Provide the (x, y) coordinate of the cell's center where the given text is located.  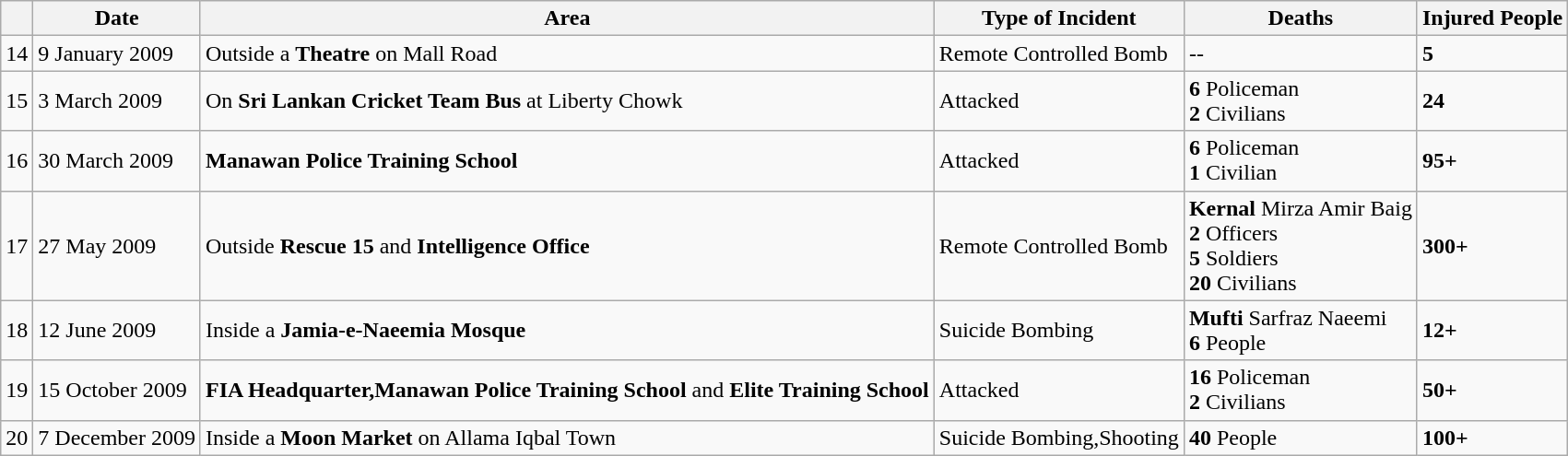
95+ (1491, 160)
17 (17, 245)
300+ (1491, 245)
Inside a Jamia-e-Naeemia Mosque (567, 330)
On Sri Lankan Cricket Team Bus at Liberty Chowk (567, 101)
Suicide Bombing (1058, 330)
24 (1491, 101)
9 January 2009 (117, 53)
Deaths (1300, 18)
6 Policeman 1 Civilian (1300, 160)
Type of Incident (1058, 18)
Inside a Moon Market on Allama Iqbal Town (567, 438)
Outside a Theatre on Mall Road (567, 53)
16 (17, 160)
16 Policeman 2 Civilians (1300, 391)
6 Policeman 2 Civilians (1300, 101)
15 October 2009 (117, 391)
12+ (1491, 330)
Kernal Mirza Amir Baig 2 Officers 5 Soldiers 20 Civilians (1300, 245)
Suicide Bombing,Shooting (1058, 438)
Area (567, 18)
7 December 2009 (117, 438)
20 (17, 438)
Date (117, 18)
18 (17, 330)
3 March 2009 (117, 101)
-- (1300, 53)
Manawan Police Training School (567, 160)
15 (17, 101)
Mufti Sarfraz Naeemi 6 People (1300, 330)
14 (17, 53)
FIA Headquarter,Manawan Police Training School and Elite Training School (567, 391)
Outside Rescue 15 and Intelligence Office (567, 245)
19 (17, 391)
100+ (1491, 438)
27 May 2009 (117, 245)
12 June 2009 (117, 330)
30 March 2009 (117, 160)
Injured People (1491, 18)
50+ (1491, 391)
40 People (1300, 438)
5 (1491, 53)
